Locate the cell with the specified text and output its [X, Y] center coordinate. 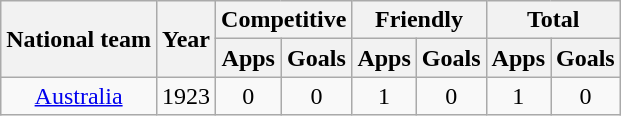
Competitive [284, 20]
Total [553, 20]
1923 [186, 96]
Year [186, 39]
National team [79, 39]
Australia [79, 96]
Friendly [419, 20]
